Determine the [X, Y] coordinate at the center of the cell enclosing the given text.  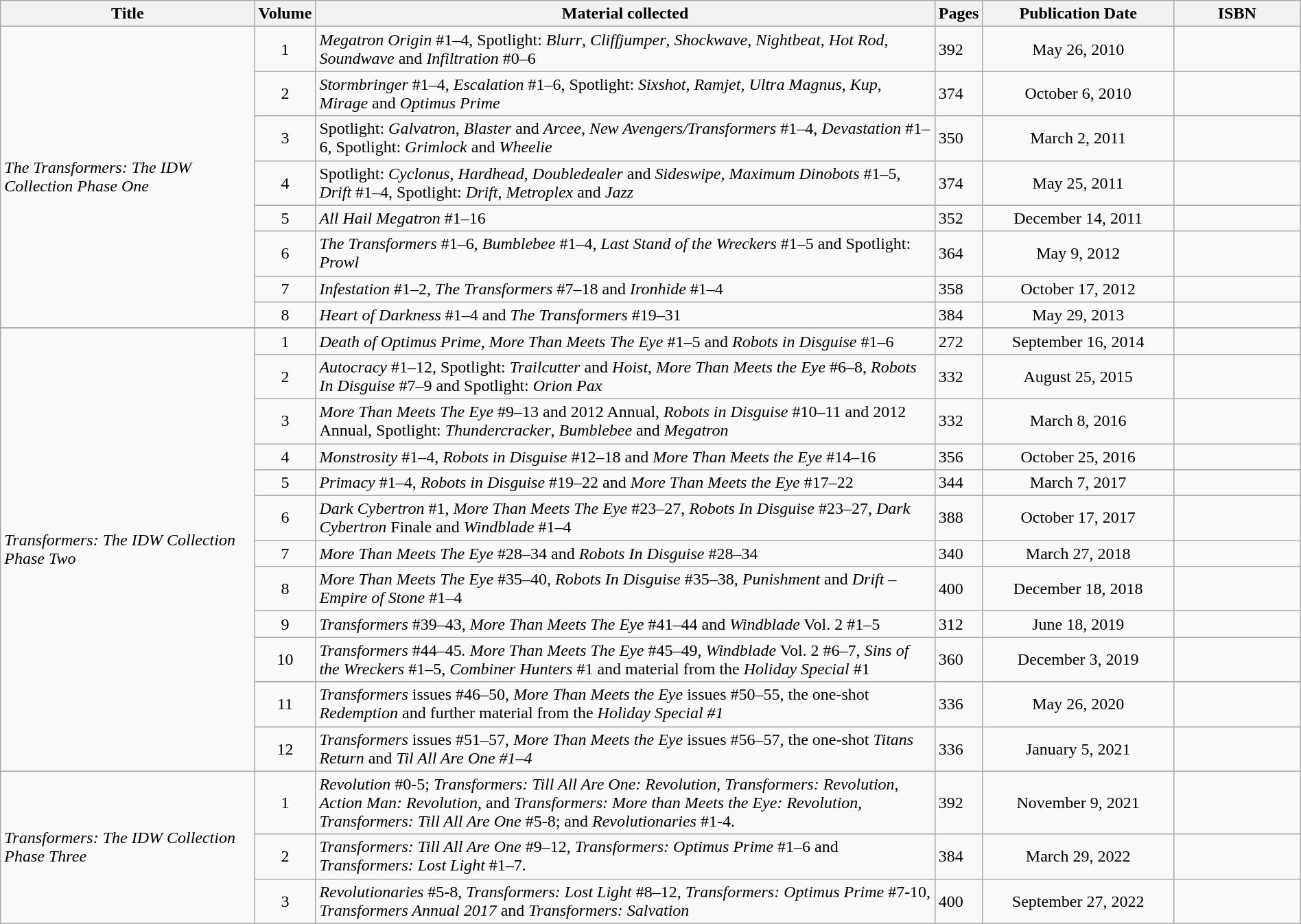
9 [285, 624]
Transformers issues #46–50, More Than Meets the Eye issues #50–55, the one-shot Redemption and further material from the Holiday Special #1 [625, 704]
May 29, 2013 [1078, 315]
Transformers #39–43, More Than Meets The Eye #41–44 and Windblade Vol. 2 #1–5 [625, 624]
12 [285, 749]
May 25, 2011 [1078, 182]
All Hail Megatron #1–16 [625, 218]
Material collected [625, 14]
More Than Meets The Eye #28–34 and Robots In Disguise #28–34 [625, 554]
Revolutionaries #5-8, Transformers: Lost Light #8–12, Transformers: Optimus Prime #7-10, Transformers Annual 2017 and Transformers: Salvation [625, 901]
December 18, 2018 [1078, 589]
September 16, 2014 [1078, 341]
ISBN [1236, 14]
11 [285, 704]
Transformers: Till All Are One #9–12, Transformers: Optimus Prime #1–6 and Transformers: Lost Light #1–7. [625, 856]
October 25, 2016 [1078, 456]
272 [959, 341]
More Than Meets The Eye #9–13 and 2012 Annual, Robots in Disguise #10–11 and 2012 Annual, Spotlight: Thundercracker, Bumblebee and Megatron [625, 421]
358 [959, 289]
Primacy #1–4, Robots in Disguise #19–22 and More Than Meets the Eye #17–22 [625, 483]
360 [959, 660]
352 [959, 218]
January 5, 2021 [1078, 749]
June 18, 2019 [1078, 624]
Volume [285, 14]
March 27, 2018 [1078, 554]
Title [128, 14]
Autocracy #1–12, Spotlight: Trailcutter and Hoist, More Than Meets the Eye #6–8, Robots In Disguise #7–9 and Spotlight: Orion Pax [625, 376]
October 17, 2017 [1078, 519]
The Transformers: The IDW Collection Phase One [128, 178]
350 [959, 139]
344 [959, 483]
More Than Meets The Eye #35–40, Robots In Disguise #35–38, Punishment and Drift – Empire of Stone #1–4 [625, 589]
388 [959, 519]
March 8, 2016 [1078, 421]
May 9, 2012 [1078, 254]
Pages [959, 14]
364 [959, 254]
Heart of Darkness #1–4 and The Transformers #19–31 [625, 315]
Death of Optimus Prime, More Than Meets The Eye #1–5 and Robots in Disguise #1–6 [625, 341]
The Transformers #1–6, Bumblebee #1–4, Last Stand of the Wreckers #1–5 and Spotlight: Prowl [625, 254]
March 7, 2017 [1078, 483]
October 6, 2010 [1078, 93]
August 25, 2015 [1078, 376]
May 26, 2020 [1078, 704]
Spotlight: Galvatron, Blaster and Arcee, New Avengers/Transformers #1–4, Devastation #1–6, Spotlight: Grimlock and Wheelie [625, 139]
September 27, 2022 [1078, 901]
Spotlight: Cyclonus, Hardhead, Doubledealer and Sideswipe, Maximum Dinobots #1–5, Drift #1–4, Spotlight: Drift, Metroplex and Jazz [625, 182]
December 3, 2019 [1078, 660]
Transformers issues #51–57, More Than Meets the Eye issues #56–57, the one-shot Titans Return and Til All Are One #1–4 [625, 749]
Transformers: The IDW Collection Phase Two [128, 549]
Transformers: The IDW Collection Phase Three [128, 847]
10 [285, 660]
340 [959, 554]
356 [959, 456]
Stormbringer #1–4, Escalation #1–6, Spotlight: Sixshot, Ramjet, Ultra Magnus, Kup, Mirage and Optimus Prime [625, 93]
December 14, 2011 [1078, 218]
May 26, 2010 [1078, 49]
October 17, 2012 [1078, 289]
Monstrosity #1–4, Robots in Disguise #12–18 and More Than Meets the Eye #14–16 [625, 456]
March 2, 2011 [1078, 139]
November 9, 2021 [1078, 803]
March 29, 2022 [1078, 856]
Megatron Origin #1–4, Spotlight: Blurr, Cliffjumper, Shockwave, Nightbeat, Hot Rod, Soundwave and Infiltration #0–6 [625, 49]
Infestation #1–2, The Transformers #7–18 and Ironhide #1–4 [625, 289]
Publication Date [1078, 14]
Dark Cybertron #1, More Than Meets The Eye #23–27, Robots In Disguise #23–27, Dark Cybertron Finale and Windblade #1–4 [625, 519]
312 [959, 624]
